For the text-containing cell, return its midpoint in (X, Y) coordinate format. 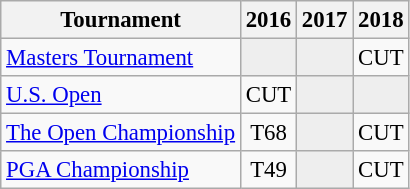
2016 (268, 20)
2017 (325, 20)
U.S. Open (121, 95)
PGA Championship (121, 170)
Masters Tournament (121, 58)
Tournament (121, 20)
T68 (268, 133)
2018 (381, 20)
The Open Championship (121, 133)
T49 (268, 170)
